Identify which cell holds the provided text, then report its (x, y) central coordinate. 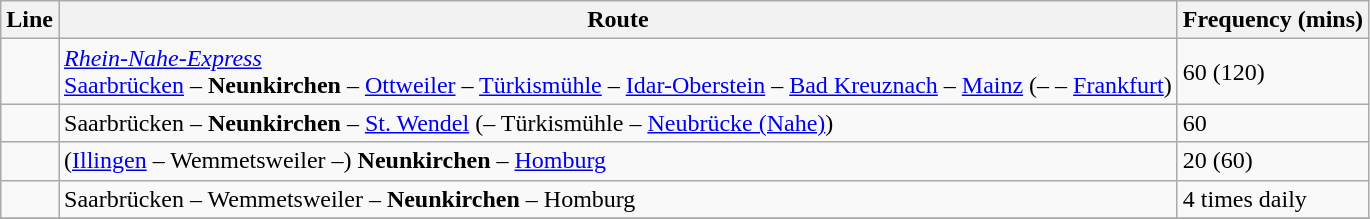
Saarbrücken – Neunkirchen – St. Wendel (– Türkismühle – Neubrücke (Nahe)) (618, 123)
4 times daily (1272, 199)
Line (30, 20)
Rhein-Nahe-ExpressSaarbrücken – Neunkirchen – Ottweiler – Türkismühle – Idar-Oberstein – Bad Kreuznach – Mainz (– – Frankfurt) (618, 72)
60 (120) (1272, 72)
Saarbrücken – Wemmetsweiler – Neunkirchen – Homburg (618, 199)
60 (1272, 123)
(Illingen – Wemmetsweiler –) Neunkirchen – Homburg (618, 161)
20 (60) (1272, 161)
Route (618, 20)
Frequency (mins) (1272, 20)
